Extract the [x, y] coordinate from the center of the cell holding the provided text.  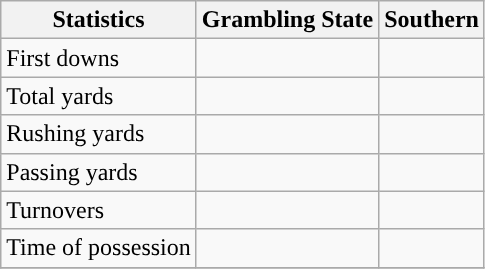
Time of possession [99, 248]
Rushing yards [99, 134]
Grambling State [287, 20]
Southern [432, 20]
Passing yards [99, 172]
Turnovers [99, 210]
First downs [99, 58]
Total yards [99, 96]
Statistics [99, 20]
